Pinpoint the cell where the given text exists, returning its [x, y] midpoint coordinate. 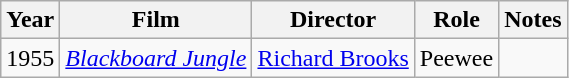
1955 [30, 58]
Notes [533, 20]
Richard Brooks [333, 58]
Year [30, 20]
Film [156, 20]
Role [456, 20]
Director [333, 20]
Peewee [456, 58]
Blackboard Jungle [156, 58]
